Determine the (X, Y) coordinate at the center of the cell enclosing the given text.  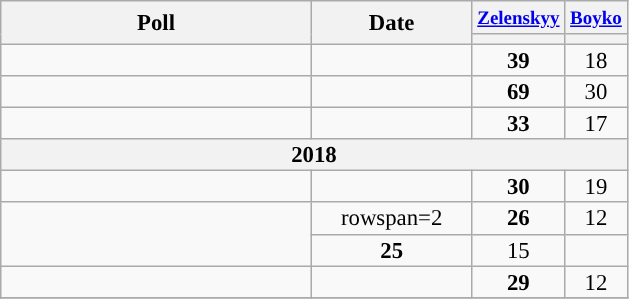
25 (392, 250)
39 (518, 61)
17 (596, 124)
18 (596, 61)
19 (596, 187)
69 (518, 92)
Poll (156, 23)
Boyko (596, 18)
Zelenskyy (518, 18)
29 (518, 282)
33 (518, 124)
Date (392, 23)
2018 (314, 155)
26 (518, 219)
rowspan=2 (392, 219)
15 (518, 250)
